Return the [X, Y] coordinate for the center point of the cell that contains the specified text.  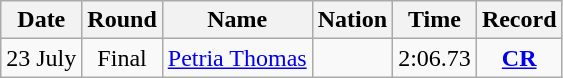
Round [122, 20]
Date [42, 20]
Time [435, 20]
Nation [352, 20]
Petria Thomas [237, 58]
CR [519, 58]
Name [237, 20]
Record [519, 20]
Final [122, 58]
2:06.73 [435, 58]
23 July [42, 58]
